For the text-containing cell, return its midpoint in (x, y) coordinate format. 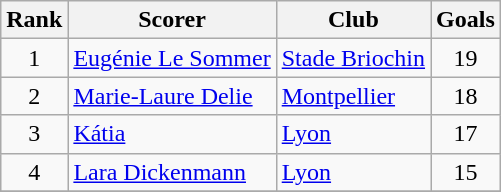
15 (466, 172)
Goals (466, 20)
1 (34, 58)
Marie-Laure Delie (172, 96)
Montpellier (353, 96)
17 (466, 134)
Eugénie Le Sommer (172, 58)
Lara Dickenmann (172, 172)
Club (353, 20)
3 (34, 134)
18 (466, 96)
Scorer (172, 20)
4 (34, 172)
Kátia (172, 134)
Rank (34, 20)
2 (34, 96)
Stade Briochin (353, 58)
19 (466, 58)
